Capture the cell that displays the provided text and extract its [x, y] central coordinate. 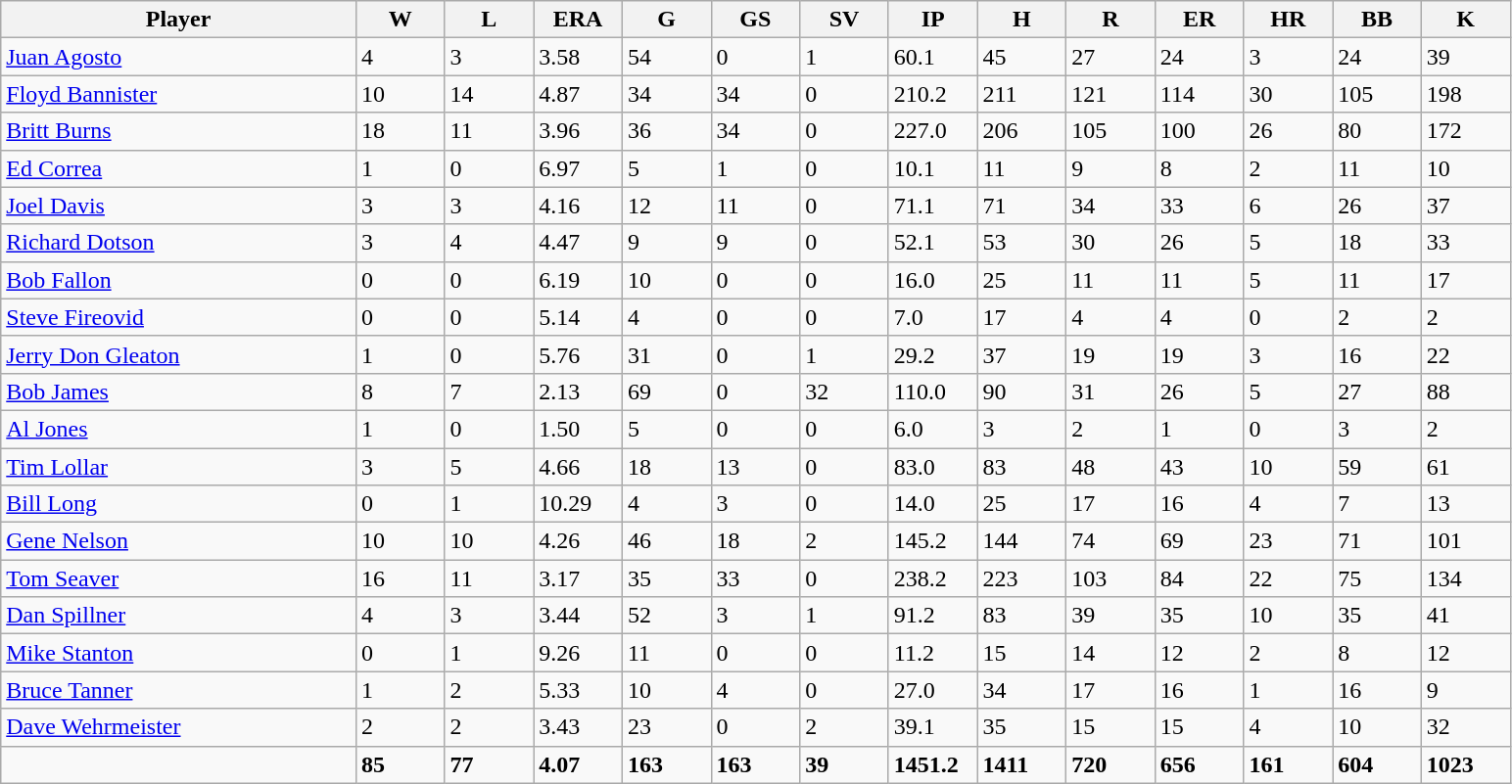
36 [666, 131]
211 [1022, 94]
14.0 [932, 504]
144 [1022, 541]
223 [1022, 578]
103 [1110, 578]
210.2 [932, 94]
52 [666, 616]
88 [1465, 392]
6.0 [932, 429]
80 [1377, 131]
6 [1289, 206]
Bob James [178, 392]
R [1110, 20]
3.17 [578, 578]
172 [1465, 131]
W [400, 20]
720 [1110, 764]
238.2 [932, 578]
206 [1022, 131]
1451.2 [932, 764]
Joel Davis [178, 206]
1411 [1022, 764]
4.47 [578, 243]
3.58 [578, 57]
9.26 [578, 653]
Mike Stanton [178, 653]
43 [1199, 467]
227.0 [932, 131]
GS [756, 20]
6.19 [578, 280]
Steve Fireovid [178, 317]
Al Jones [178, 429]
60.1 [932, 57]
HR [1289, 20]
4.26 [578, 541]
145.2 [932, 541]
Tom Seaver [178, 578]
4.66 [578, 467]
ERA [578, 20]
53 [1022, 243]
75 [1377, 578]
54 [666, 57]
41 [1465, 616]
5.76 [578, 354]
Tim Lollar [178, 467]
4.16 [578, 206]
161 [1289, 764]
110.0 [932, 392]
46 [666, 541]
11.2 [932, 653]
656 [1199, 764]
45 [1022, 57]
84 [1199, 578]
5.33 [578, 690]
7.0 [932, 317]
SV [844, 20]
2.13 [578, 392]
H [1022, 20]
198 [1465, 94]
39.1 [932, 727]
Ed Correa [178, 168]
48 [1110, 467]
5.14 [578, 317]
16.0 [932, 280]
59 [1377, 467]
61 [1465, 467]
134 [1465, 578]
3.96 [578, 131]
K [1465, 20]
L [490, 20]
3.43 [578, 727]
Player [178, 20]
Britt Burns [178, 131]
ER [1199, 20]
90 [1022, 392]
83.0 [932, 467]
Juan Agosto [178, 57]
604 [1377, 764]
3.44 [578, 616]
10.29 [578, 504]
91.2 [932, 616]
10.1 [932, 168]
G [666, 20]
121 [1110, 94]
Bill Long [178, 504]
1023 [1465, 764]
Bob Fallon [178, 280]
4.07 [578, 764]
6.97 [578, 168]
BB [1377, 20]
Dan Spillner [178, 616]
100 [1199, 131]
Bruce Tanner [178, 690]
Dave Wehrmeister [178, 727]
Richard Dotson [178, 243]
114 [1199, 94]
52.1 [932, 243]
Jerry Don Gleaton [178, 354]
1.50 [578, 429]
74 [1110, 541]
77 [490, 764]
Gene Nelson [178, 541]
27.0 [932, 690]
IP [932, 20]
71.1 [932, 206]
Floyd Bannister [178, 94]
4.87 [578, 94]
101 [1465, 541]
29.2 [932, 354]
85 [400, 764]
